Detect which cell encompasses the target text, then output its (X, Y) center coordinate. 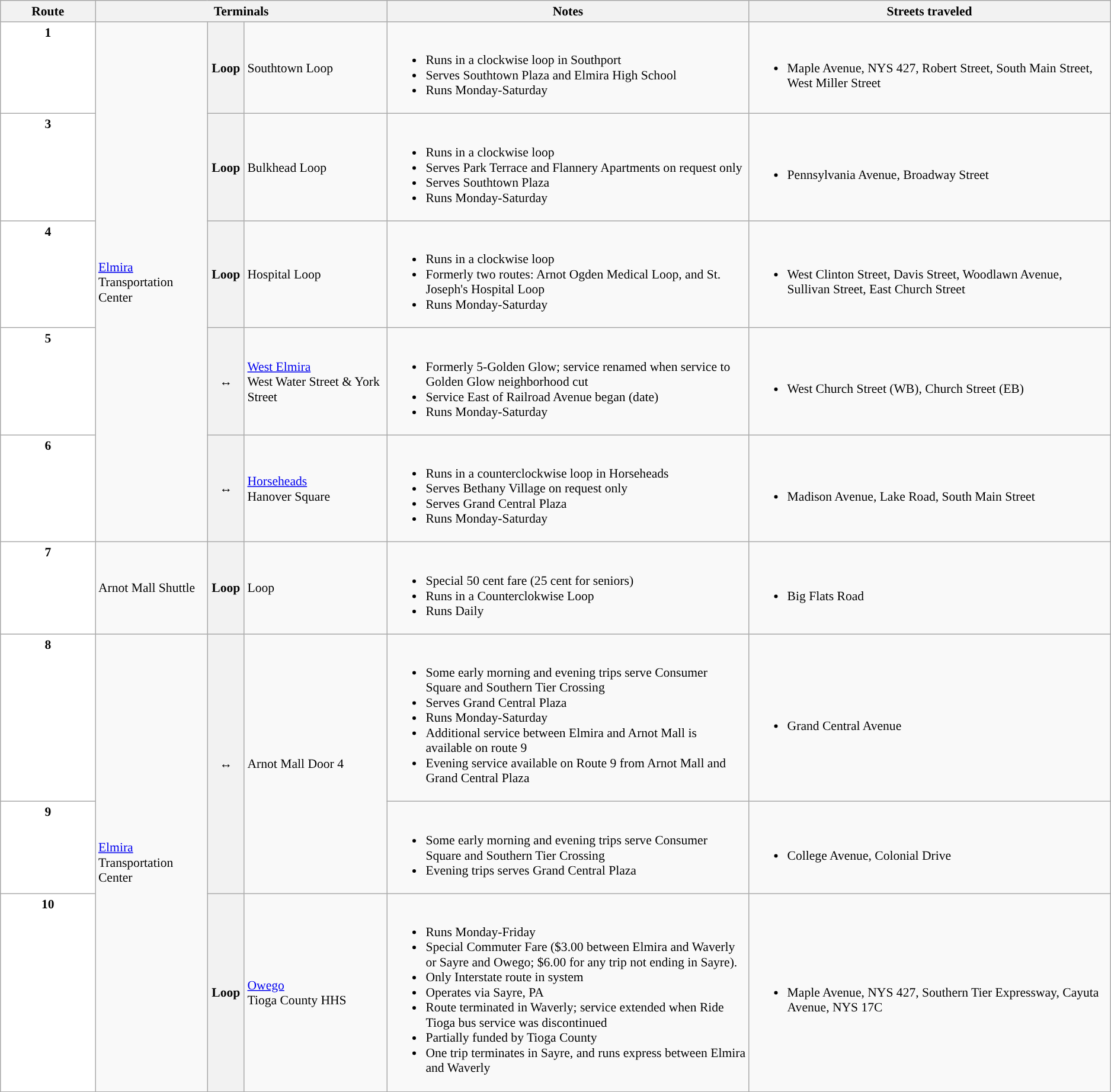
College Avenue, Colonial Drive (930, 847)
7 (48, 588)
Maple Avenue, NYS 427, Robert Street, South Main Street, West Miller Street (930, 68)
3 (48, 167)
Runs in a clockwise loopFormerly two routes: Arnot Ogden Medical Loop, and St. Joseph's Hospital LoopRuns Monday-Saturday (568, 275)
4 (48, 275)
Madison Avenue, Lake Road, South Main Street (930, 488)
Owego Tioga County HHS (315, 993)
West Clinton Street, Davis Street, Woodlawn Avenue, Sullivan Street, East Church Street (930, 275)
Runs in a clockwise loopServes Park Terrace and Flannery Apartments on request onlyServes Southtown PlazaRuns Monday-Saturday (568, 167)
5 (48, 382)
Big Flats Road (930, 588)
Some early morning and evening trips serve Consumer Square and Southern Tier CrossingEvening trips serves Grand Central Plaza (568, 847)
Formerly 5-Golden Glow; service renamed when service to Golden Glow neighborhood cutService East of Railroad Avenue began (date)Runs Monday-Saturday (568, 382)
Maple Avenue, NYS 427, Southern Tier Expressway, Cayuta Avenue, NYS 17C (930, 993)
8 (48, 718)
Pennsylvania Avenue, Broadway Street (930, 167)
Streets traveled (930, 11)
Bulkhead Loop (315, 167)
9 (48, 847)
West Church Street (WB), Church Street (EB) (930, 382)
Terminals (242, 11)
Runs in a counterclockwise loop in HorseheadsServes Bethany Village on request onlyServes Grand Central PlazaRuns Monday-Saturday (568, 488)
Arnot Mall Door 4 (315, 764)
Special 50 cent fare (25 cent for seniors)Runs in a Counterclokwise LoopRuns Daily (568, 588)
Hospital Loop (315, 275)
6 (48, 488)
HorseheadsHanover Square (315, 488)
Grand Central Avenue (930, 718)
West Elmira West Water Street & York Street (315, 382)
1 (48, 68)
Arnot Mall Shuttle (152, 588)
Southtown Loop (315, 68)
Notes (568, 11)
Runs in a clockwise loop in SouthportServes Southtown Plaza and Elmira High SchoolRuns Monday-Saturday (568, 68)
Route (48, 11)
10 (48, 993)
